Return the (X, Y) coordinate for the center point of the cell that contains the specified text.  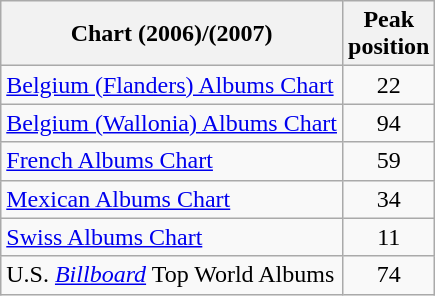
Swiss Albums Chart (172, 237)
22 (389, 85)
Peakposition (389, 34)
Chart (2006)/(2007) (172, 34)
Mexican Albums Chart (172, 199)
French Albums Chart (172, 161)
34 (389, 199)
74 (389, 275)
59 (389, 161)
U.S. Billboard Top World Albums (172, 275)
94 (389, 123)
Belgium (Wallonia) Albums Chart (172, 123)
11 (389, 237)
Belgium (Flanders) Albums Chart (172, 85)
